Return [X, Y] of the center of cell containing provided text 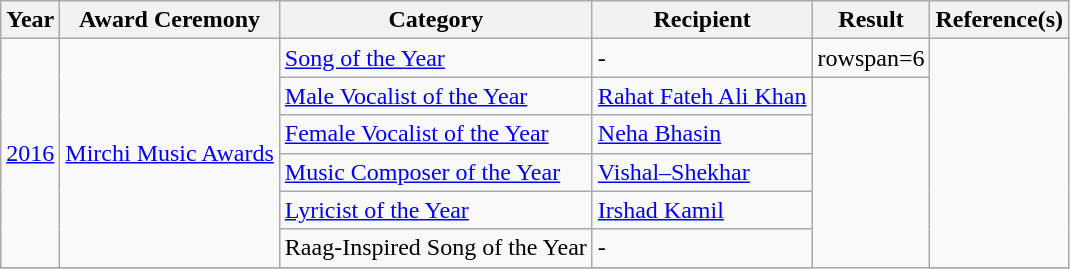
Female Vocalist of the Year [436, 134]
Irshad Kamil [702, 210]
2016 [30, 153]
Result [871, 20]
rowspan=6 [871, 58]
Category [436, 20]
Male Vocalist of the Year [436, 96]
Recipient [702, 20]
Mirchi Music Awards [170, 153]
Award Ceremony [170, 20]
Year [30, 20]
Vishal–Shekhar [702, 172]
Music Composer of the Year [436, 172]
Reference(s) [1000, 20]
Song of the Year [436, 58]
Lyricist of the Year [436, 210]
Raag-Inspired Song of the Year [436, 248]
Rahat Fateh Ali Khan [702, 96]
Neha Bhasin [702, 134]
